Capture the cell that displays the provided text and extract its [x, y] central coordinate. 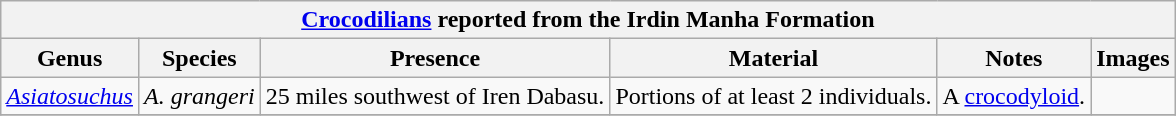
Notes [1014, 58]
Genus [70, 58]
Presence [435, 58]
Images [1133, 58]
Asiatosuchus [70, 96]
Species [199, 58]
Portions of at least 2 individuals. [774, 96]
25 miles southwest of Iren Dabasu. [435, 96]
Crocodilians reported from the Irdin Manha Formation [588, 20]
Material [774, 58]
A crocodyloid. [1014, 96]
A. grangeri [199, 96]
